Provide the [X, Y] coordinate of the cell's center where the given text is located.  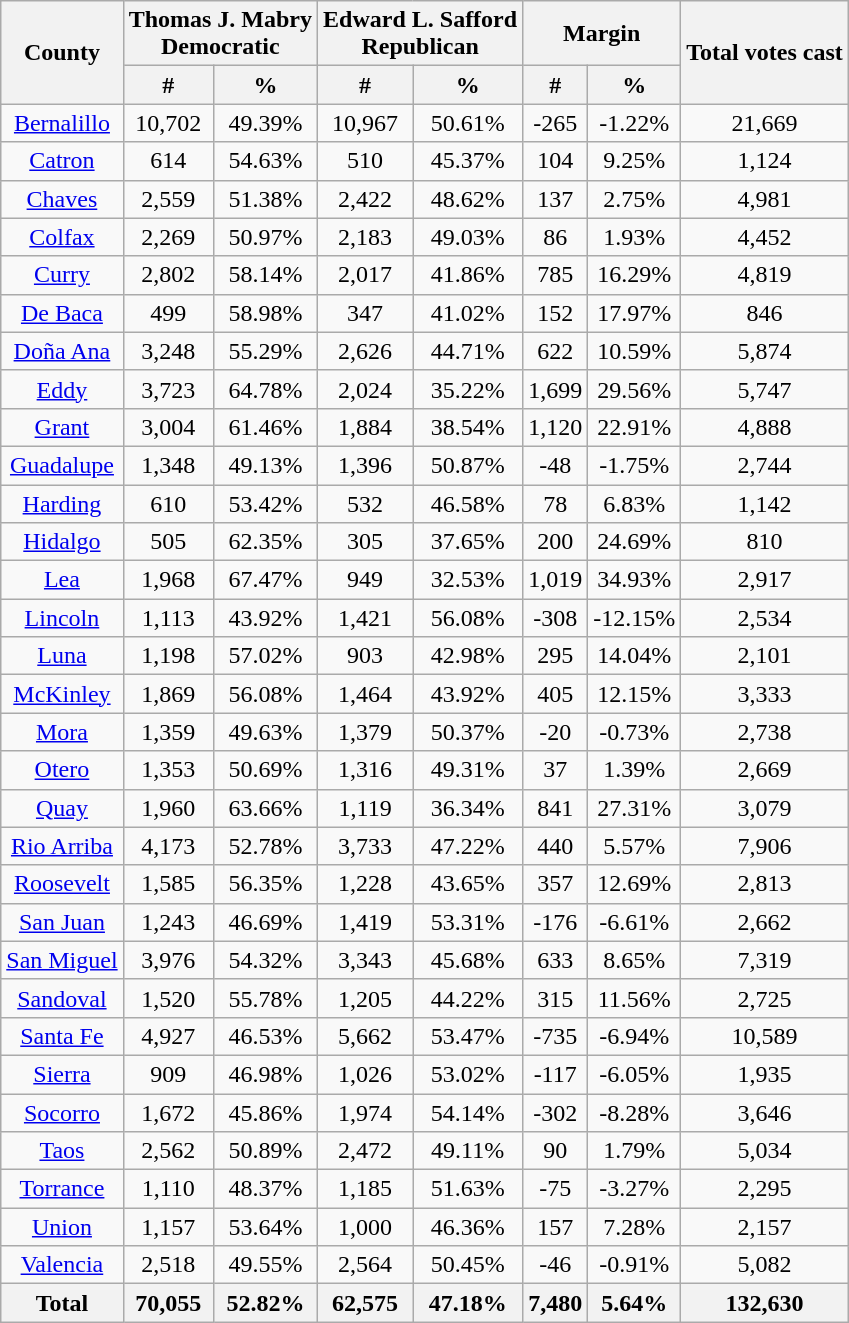
909 [168, 1074]
2.75% [634, 199]
17.97% [634, 313]
841 [556, 808]
1,960 [168, 808]
1,699 [556, 389]
3,723 [168, 389]
54.63% [265, 161]
27.31% [634, 808]
12.15% [634, 694]
1,243 [168, 922]
50.45% [468, 1265]
51.38% [265, 199]
38.54% [468, 427]
10,589 [765, 1036]
104 [556, 161]
1,113 [168, 618]
36.34% [468, 808]
58.98% [265, 313]
3,079 [765, 808]
2,725 [765, 998]
Valencia [62, 1265]
County [62, 52]
1,120 [556, 427]
50.87% [468, 465]
295 [556, 656]
46.53% [265, 1036]
49.31% [468, 770]
14.04% [634, 656]
32.53% [468, 580]
132,630 [765, 1303]
1,464 [366, 694]
3,976 [168, 960]
50.97% [265, 237]
Total [62, 1303]
53.47% [468, 1036]
7,480 [556, 1303]
1,396 [366, 465]
347 [366, 313]
3,733 [366, 846]
Doña Ana [62, 351]
Grant [62, 427]
De Baca [62, 313]
Quay [62, 808]
-6.61% [634, 922]
48.62% [468, 199]
1.79% [634, 1151]
53.64% [265, 1227]
Union [62, 1227]
Margin [602, 34]
50.89% [265, 1151]
10,967 [366, 123]
41.02% [468, 313]
2,518 [168, 1265]
Lea [62, 580]
137 [556, 199]
2,559 [168, 199]
47.18% [468, 1303]
90 [556, 1151]
1,316 [366, 770]
54.32% [265, 960]
45.86% [265, 1113]
Total votes cast [765, 52]
86 [556, 237]
3,333 [765, 694]
5,082 [765, 1265]
2,101 [765, 656]
-176 [556, 922]
47.22% [468, 846]
1,142 [765, 503]
2,564 [366, 1265]
-0.73% [634, 732]
5,874 [765, 351]
Curry [62, 275]
37.65% [468, 542]
1,000 [366, 1227]
McKinley [62, 694]
37 [556, 770]
1,974 [366, 1113]
2,738 [765, 732]
2,534 [765, 618]
785 [556, 275]
44.71% [468, 351]
Sierra [62, 1074]
5.64% [634, 1303]
1,585 [168, 884]
9.25% [634, 161]
Catron [62, 161]
Rio Arriba [62, 846]
Lincoln [62, 618]
315 [556, 998]
Otero [62, 770]
2,295 [765, 1189]
3,004 [168, 427]
Socorro [62, 1113]
58.14% [265, 275]
-46 [556, 1265]
614 [168, 161]
29.56% [634, 389]
5,034 [765, 1151]
1,110 [168, 1189]
Sandoval [62, 998]
-308 [556, 618]
-48 [556, 465]
157 [556, 1227]
4,888 [765, 427]
4,927 [168, 1036]
-75 [556, 1189]
Edward L. SaffordRepublican [420, 34]
48.37% [265, 1189]
34.93% [634, 580]
903 [366, 656]
7,319 [765, 960]
1,185 [366, 1189]
305 [366, 542]
54.14% [468, 1113]
2,422 [366, 199]
Torrance [62, 1189]
53.31% [468, 922]
-8.28% [634, 1113]
1.93% [634, 237]
Bernalillo [62, 123]
52.78% [265, 846]
Roosevelt [62, 884]
2,802 [168, 275]
Taos [62, 1151]
2,669 [765, 770]
3,343 [366, 960]
2,813 [765, 884]
San Juan [62, 922]
Chaves [62, 199]
45.37% [468, 161]
1,421 [366, 618]
10,702 [168, 123]
6.83% [634, 503]
49.63% [265, 732]
2,562 [168, 1151]
41.86% [468, 275]
3,646 [765, 1113]
Harding [62, 503]
1,205 [366, 998]
1,348 [168, 465]
2,017 [366, 275]
7,906 [765, 846]
62,575 [366, 1303]
Luna [62, 656]
8.65% [634, 960]
1,672 [168, 1113]
1,198 [168, 656]
1,379 [366, 732]
405 [556, 694]
-3.27% [634, 1189]
5,747 [765, 389]
46.69% [265, 922]
56.35% [265, 884]
11.56% [634, 998]
1,884 [366, 427]
1,019 [556, 580]
1,124 [765, 161]
55.78% [265, 998]
1,359 [168, 732]
46.98% [265, 1074]
51.63% [468, 1189]
846 [765, 313]
Hidalgo [62, 542]
2,269 [168, 237]
1,968 [168, 580]
2,024 [366, 389]
Mora [62, 732]
Guadalupe [62, 465]
7.28% [634, 1227]
42.98% [468, 656]
46.36% [468, 1227]
1,026 [366, 1074]
1,869 [168, 694]
35.22% [468, 389]
45.68% [468, 960]
50.69% [265, 770]
53.02% [468, 1074]
Colfax [62, 237]
357 [556, 884]
44.22% [468, 998]
52.82% [265, 1303]
1,119 [366, 808]
4,452 [765, 237]
4,981 [765, 199]
4,173 [168, 846]
1,228 [366, 884]
2,183 [366, 237]
4,819 [765, 275]
1,419 [366, 922]
5.57% [634, 846]
46.58% [468, 503]
-117 [556, 1074]
2,626 [366, 351]
49.11% [468, 1151]
2,472 [366, 1151]
49.03% [468, 237]
16.29% [634, 275]
-302 [556, 1113]
49.13% [265, 465]
61.46% [265, 427]
24.69% [634, 542]
Eddy [62, 389]
-12.15% [634, 618]
3,248 [168, 351]
-0.91% [634, 1265]
67.47% [265, 580]
57.02% [265, 656]
San Miguel [62, 960]
55.29% [265, 351]
-20 [556, 732]
440 [556, 846]
64.78% [265, 389]
10.59% [634, 351]
-1.75% [634, 465]
200 [556, 542]
-735 [556, 1036]
-6.05% [634, 1074]
49.39% [265, 123]
2,917 [765, 580]
810 [765, 542]
50.37% [468, 732]
510 [366, 161]
1,935 [765, 1074]
2,157 [765, 1227]
2,744 [765, 465]
63.66% [265, 808]
633 [556, 960]
62.35% [265, 542]
2,662 [765, 922]
-6.94% [634, 1036]
49.55% [265, 1265]
1.39% [634, 770]
152 [556, 313]
1,520 [168, 998]
505 [168, 542]
50.61% [468, 123]
53.42% [265, 503]
949 [366, 580]
-1.22% [634, 123]
Santa Fe [62, 1036]
12.69% [634, 884]
70,055 [168, 1303]
5,662 [366, 1036]
43.65% [468, 884]
1,157 [168, 1227]
622 [556, 351]
1,353 [168, 770]
499 [168, 313]
-265 [556, 123]
22.91% [634, 427]
610 [168, 503]
21,669 [765, 123]
Thomas J. MabryDemocratic [220, 34]
532 [366, 503]
78 [556, 503]
